Detect which cell encompasses the target text, then output its (x, y) center coordinate. 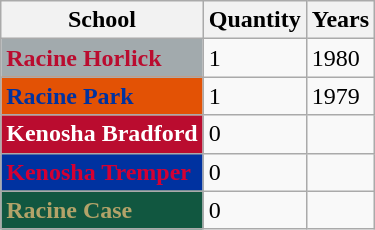
Kenosha Bradford (102, 134)
School (102, 20)
Racine Horlick (102, 58)
1979 (340, 96)
Racine Park (102, 96)
Kenosha Tremper (102, 172)
Racine Case (102, 210)
Quantity (254, 20)
1980 (340, 58)
Years (340, 20)
